For the text-containing cell, return its midpoint in (X, Y) coordinate format. 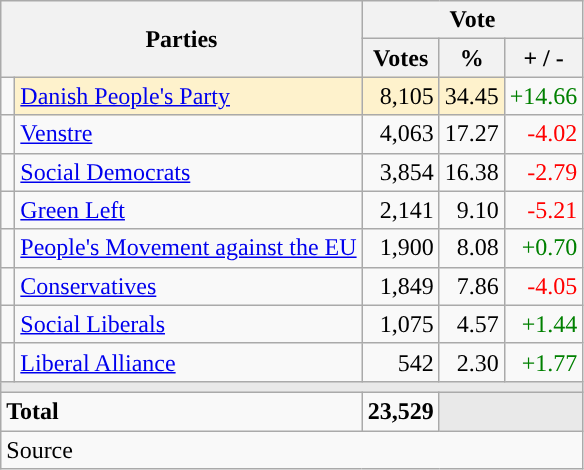
2,141 (400, 210)
7.86 (472, 286)
-2.79 (544, 172)
Total (182, 411)
Social Liberals (188, 324)
542 (400, 362)
8,105 (400, 96)
Vote (472, 20)
34.45 (472, 96)
8.08 (472, 248)
-4.05 (544, 286)
+14.66 (544, 96)
Conservatives (188, 286)
Green Left (188, 210)
+1.77 (544, 362)
9.10 (472, 210)
+ / - (544, 58)
16.38 (472, 172)
Danish People's Party (188, 96)
4,063 (400, 134)
23,529 (400, 411)
1,900 (400, 248)
4.57 (472, 324)
Social Democrats (188, 172)
Votes (400, 58)
-5.21 (544, 210)
+1.44 (544, 324)
People's Movement against the EU (188, 248)
-4.02 (544, 134)
Venstre (188, 134)
Parties (182, 39)
1,849 (400, 286)
3,854 (400, 172)
Liberal Alliance (188, 362)
2.30 (472, 362)
17.27 (472, 134)
% (472, 58)
+0.70 (544, 248)
1,075 (400, 324)
Source (292, 449)
